Search for the cell housing the specified text and yield its [X, Y] center coordinate. 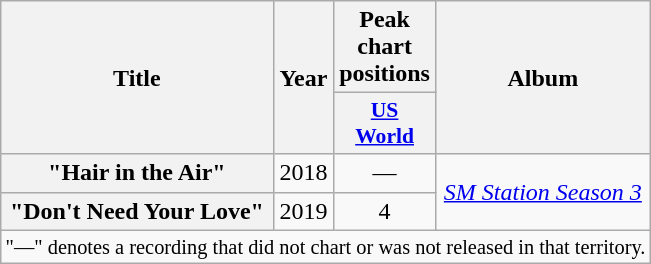
Year [304, 78]
Album [542, 78]
"Don't Need Your Love" [137, 211]
Title [137, 78]
"Hair in the Air" [137, 173]
SM Station Season 3 [542, 192]
2018 [304, 173]
4 [385, 211]
— [385, 173]
"—" denotes a recording that did not chart or was not released in that territory. [326, 247]
2019 [304, 211]
USWorld [385, 124]
Peak chart positions [385, 47]
